For the text-containing cell, return its midpoint in [x, y] coordinate format. 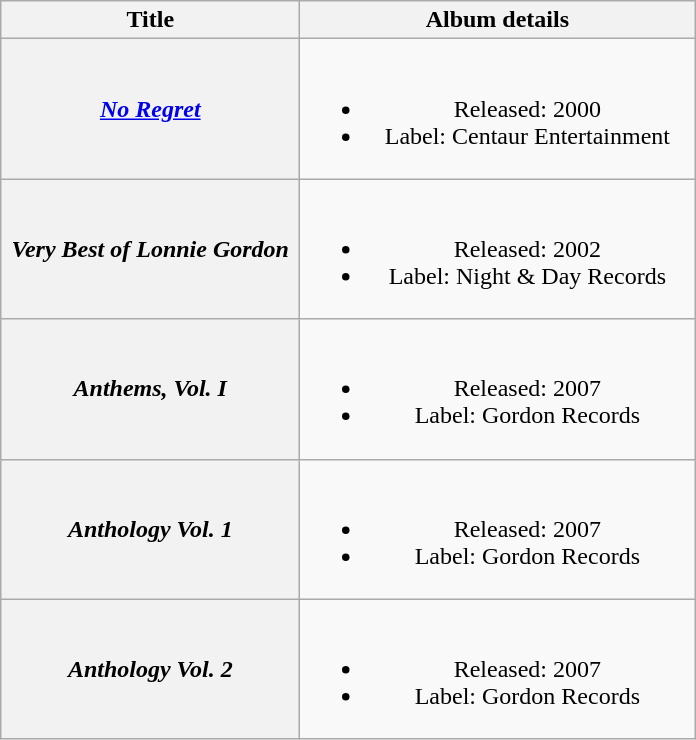
Anthology Vol. 2 [150, 669]
Album details [498, 20]
Anthology Vol. 1 [150, 529]
Title [150, 20]
Released: 2000Label: Centaur Entertainment [498, 109]
Very Best of Lonnie Gordon [150, 249]
Anthems, Vol. I [150, 389]
No Regret [150, 109]
Released: 2002Label: Night & Day Records [498, 249]
